Return the (x, y) coordinate for the center point of the cell that contains the specified text.  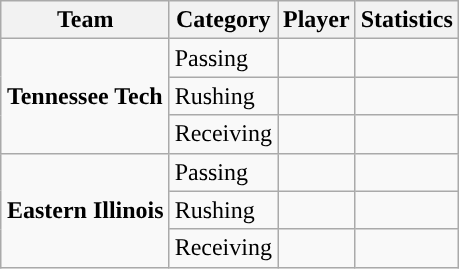
Tennessee Tech (85, 96)
Category (223, 20)
Player (317, 20)
Statistics (406, 20)
Eastern Illinois (85, 210)
Team (85, 20)
